Locate the cell with the specified text and output its [x, y] center coordinate. 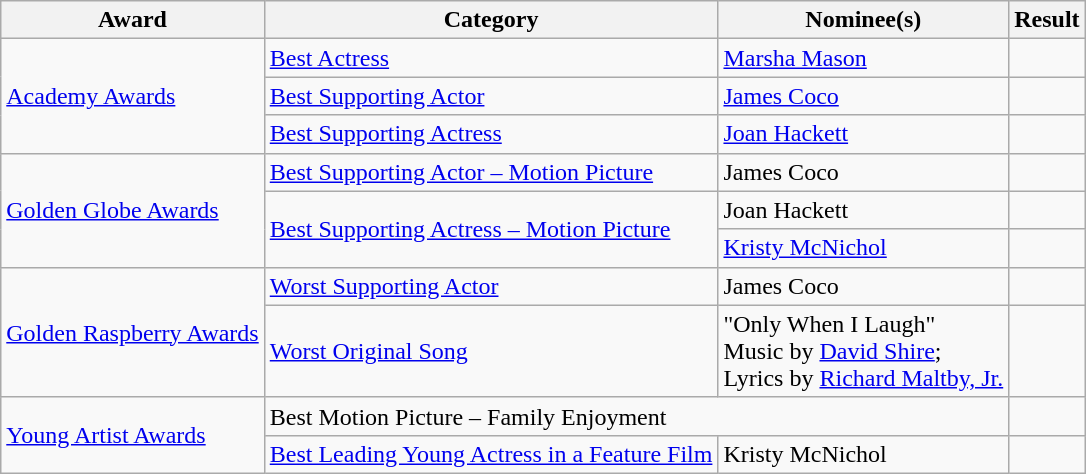
Worst Supporting Actor [491, 286]
Best Supporting Actor – Motion Picture [491, 172]
Category [491, 20]
Young Artist Awards [132, 435]
Best Supporting Actor [491, 96]
"Only When I Laugh" Music by David Shire; Lyrics by Richard Maltby, Jr. [864, 351]
Nominee(s) [864, 20]
Marsha Mason [864, 58]
Academy Awards [132, 96]
Result [1047, 20]
Best Supporting Actress – Motion Picture [491, 229]
Best Supporting Actress [491, 134]
Best Actress [491, 58]
Golden Raspberry Awards [132, 332]
Best Motion Picture – Family Enjoyment [636, 416]
Award [132, 20]
Best Leading Young Actress in a Feature Film [491, 454]
Golden Globe Awards [132, 210]
Worst Original Song [491, 351]
